Return (x, y) of the center of cell containing provided text 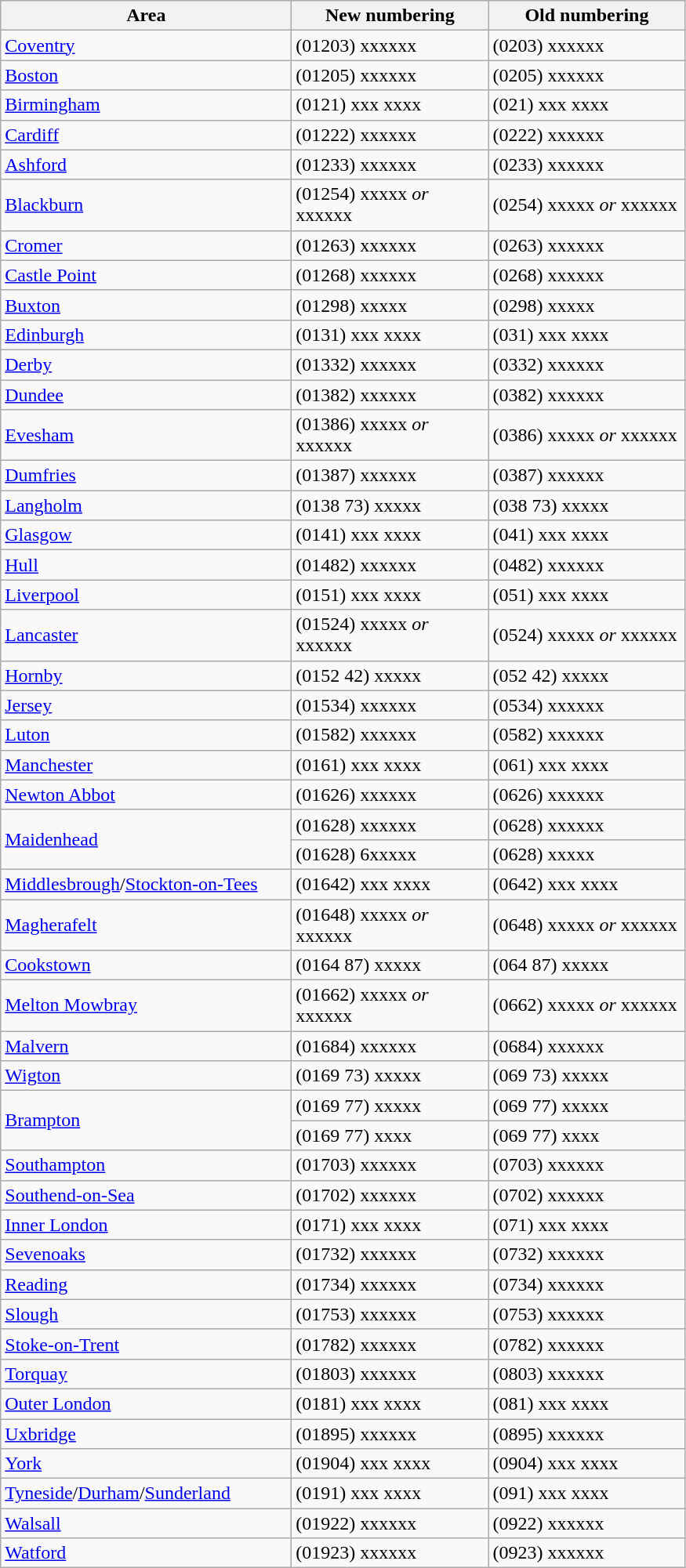
(01233) xxxxxx (390, 165)
(0169 73) xxxxx (390, 1076)
Cookstown (146, 965)
(0684) xxxxxx (586, 1046)
(0534) xxxxxx (586, 705)
(069 77) xxxx (586, 1135)
Malvern (146, 1046)
Jersey (146, 705)
Liverpool (146, 595)
(01205) xxxxxx (390, 75)
(0803) xxxxxx (586, 1374)
Southampton (146, 1165)
(0152 42) xxxxx (390, 675)
(064 87) xxxxx (586, 965)
(01628) 6xxxxx (390, 854)
Reading (146, 1284)
(081) xxx xxxx (586, 1403)
Area (146, 16)
(01382) xxxxxx (390, 394)
Torquay (146, 1374)
(01803) xxxxxx (390, 1374)
(01734) xxxxxx (390, 1284)
Melton Mowbray (146, 1006)
(0138 73) xxxxx (390, 505)
(061) xxx xxxx (586, 765)
(041) xxx xxxx (586, 535)
(0131) xxx xxxx (390, 335)
(0524) xxxxx or xxxxxx (586, 635)
(069 73) xxxxx (586, 1076)
(01628) xxxxxx (390, 824)
Southend-on-Sea (146, 1195)
Walsall (146, 1523)
(0382) xxxxxx (586, 394)
(0151) xxx xxxx (390, 595)
(0642) xxx xxxx (586, 884)
(01387) xxxxxx (390, 476)
(01222) xxxxxx (390, 135)
(0181) xxx xxxx (390, 1403)
Sevenoaks (146, 1255)
Ashford (146, 165)
(0923) xxxxxx (586, 1553)
Old numbering (586, 16)
(01263) xxxxxx (390, 245)
Luton (146, 735)
(0164 87) xxxxx (390, 965)
(01254) xxxxx or xxxxxx (390, 205)
Boston (146, 75)
(01534) xxxxxx (390, 705)
(091) xxx xxxx (586, 1494)
(038 73) xxxxx (586, 505)
(0161) xxx xxxx (390, 765)
(01482) xxxxxx (390, 565)
Buxton (146, 305)
(0171) xxx xxxx (390, 1225)
Inner London (146, 1225)
(0922) xxxxxx (586, 1523)
(0141) xxx xxxx (390, 535)
Maidenhead (146, 839)
Wigton (146, 1076)
(0702) xxxxxx (586, 1195)
(0169 77) xxxxx (390, 1106)
(01648) xxxxx or xxxxxx (390, 925)
(0233) xxxxxx (586, 165)
(01524) xxxxx or xxxxxx (390, 635)
Lancaster (146, 635)
(0734) xxxxxx (586, 1284)
(0753) xxxxxx (586, 1314)
Uxbridge (146, 1433)
Cardiff (146, 135)
Hull (146, 565)
Castle Point (146, 275)
(0386) xxxxx or xxxxxx (586, 436)
(0222) xxxxxx (586, 135)
(0648) xxxxx or xxxxxx (586, 925)
(0628) xxxxx (586, 854)
(0626) xxxxxx (586, 795)
(071) xxx xxxx (586, 1225)
(01684) xxxxxx (390, 1046)
(0263) xxxxxx (586, 245)
(0582) xxxxxx (586, 735)
(01268) xxxxxx (390, 275)
Dundee (146, 394)
(01895) xxxxxx (390, 1433)
Stoke-on-Trent (146, 1344)
(01753) xxxxxx (390, 1314)
(01923) xxxxxx (390, 1553)
(01332) xxxxxx (390, 364)
Hornby (146, 675)
Evesham (146, 436)
Tyneside/Durham/Sunderland (146, 1494)
Brampton (146, 1121)
(01642) xxx xxxx (390, 884)
(069 77) xxxxx (586, 1106)
(01732) xxxxxx (390, 1255)
(01626) xxxxxx (390, 795)
Outer London (146, 1403)
(01203) xxxxxx (390, 45)
(0782) xxxxxx (586, 1344)
Newton Abbot (146, 795)
(01582) xxxxxx (390, 735)
Manchester (146, 765)
(031) xxx xxxx (586, 335)
(0895) xxxxxx (586, 1433)
Slough (146, 1314)
Derby (146, 364)
(01386) xxxxx or xxxxxx (390, 436)
Blackburn (146, 205)
Cromer (146, 245)
(0191) xxx xxxx (390, 1494)
(01298) xxxxx (390, 305)
(051) xxx xxxx (586, 595)
Langholm (146, 505)
Birmingham (146, 105)
(0387) xxxxxx (586, 476)
(052 42) xxxxx (586, 675)
(0703) xxxxxx (586, 1165)
Magherafelt (146, 925)
Coventry (146, 45)
(01703) xxxxxx (390, 1165)
(0205) xxxxxx (586, 75)
New numbering (390, 16)
(021) xxx xxxx (586, 105)
(01782) xxxxxx (390, 1344)
(0298) xxxxx (586, 305)
Middlesbrough/Stockton-on-Tees (146, 884)
(0332) xxxxxx (586, 364)
(01904) xxx xxxx (390, 1464)
(0203) xxxxxx (586, 45)
(0732) xxxxxx (586, 1255)
(0254) xxxxx or xxxxxx (586, 205)
(0121) xxx xxxx (390, 105)
(01922) xxxxxx (390, 1523)
(0482) xxxxxx (586, 565)
Glasgow (146, 535)
(0628) xxxxxx (586, 824)
(0662) xxxxx or xxxxxx (586, 1006)
(0268) xxxxxx (586, 275)
Edinburgh (146, 335)
York (146, 1464)
(01662) xxxxx or xxxxxx (390, 1006)
Dumfries (146, 476)
(0169 77) xxxx (390, 1135)
(01702) xxxxxx (390, 1195)
(0904) xxx xxxx (586, 1464)
Watford (146, 1553)
